Find where the given text appears and provide that cell's center as (x, y) coordinate. 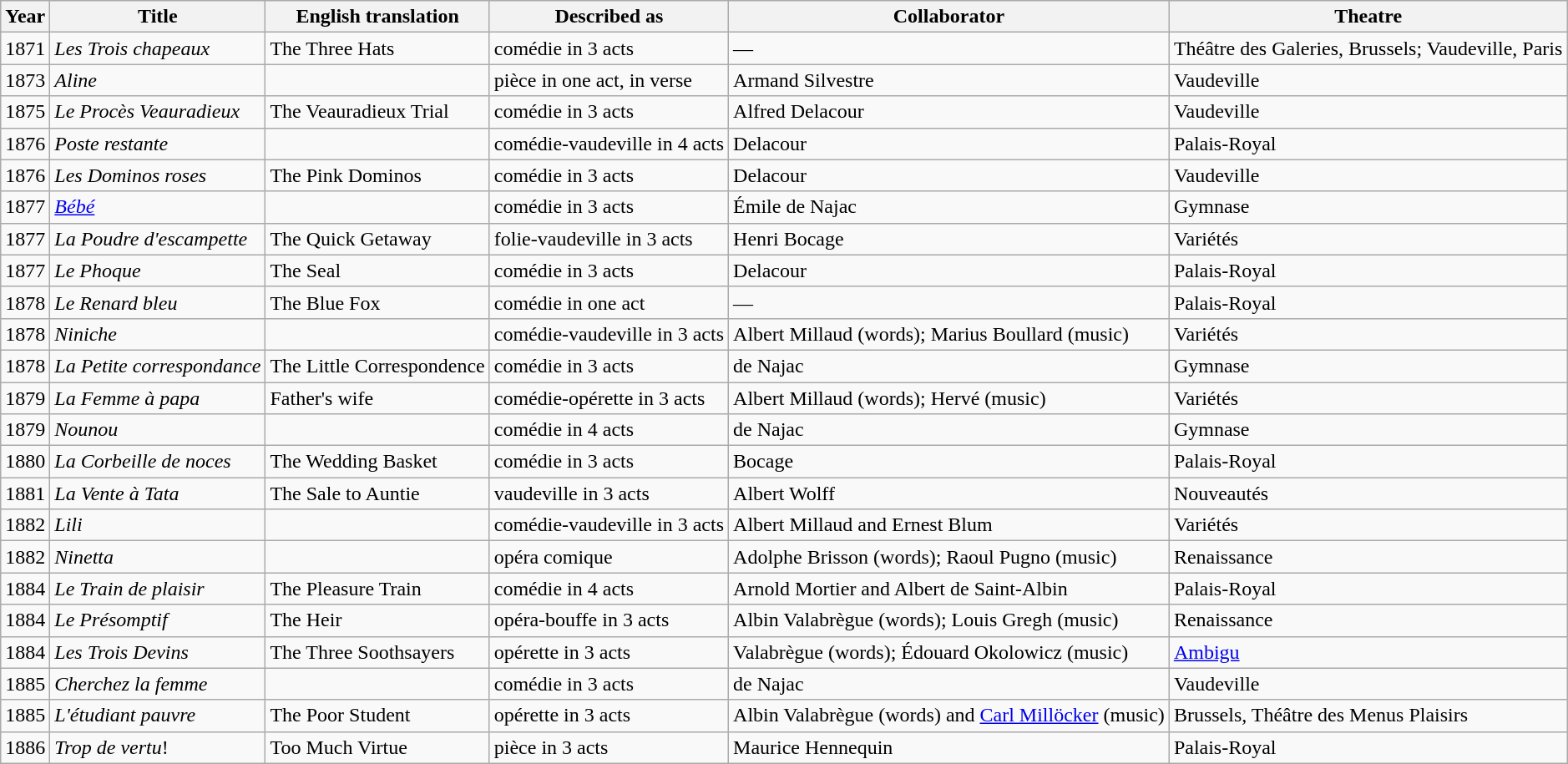
comédie-opérette in 3 acts (609, 398)
Maurice Hennequin (949, 747)
The Poor Student (377, 716)
Arnold Mortier and Albert de Saint-Albin (949, 589)
Henri Bocage (949, 239)
Adolphe Brisson (words); Raoul Pugno (music) (949, 557)
Bocage (949, 462)
1871 (25, 48)
Nounou (158, 430)
La Vente à Tata (158, 493)
La Petite correspondance (158, 366)
La Corbeille de noces (158, 462)
Le Procès Veauradieux (158, 112)
Armand Silvestre (949, 80)
Lili (158, 525)
Albert Millaud (words); Hervé (music) (949, 398)
The Quick Getaway (377, 239)
Albert Millaud (words); Marius Boullard (music) (949, 334)
Brussels, Théâtre des Menus Plaisirs (1368, 716)
Les Trois Devins (158, 652)
1875 (25, 112)
Collaborator (949, 17)
English translation (377, 17)
Valabrègue (words); Édouard Okolowicz (music) (949, 652)
Title (158, 17)
Albert Wolff (949, 493)
1881 (25, 493)
The Veauradieux Trial (377, 112)
pièce in one act, in verse (609, 80)
Albin Valabrègue (words) and Carl Millöcker (music) (949, 716)
1880 (25, 462)
Nouveautés (1368, 493)
The Sale to Auntie (377, 493)
Alfred Delacour (949, 112)
Niniche (158, 334)
opéra comique (609, 557)
Le Présomptif (158, 620)
opéra-bouffe in 3 acts (609, 620)
La Femme à papa (158, 398)
Described as (609, 17)
L'étudiant pauvre (158, 716)
Le Phoque (158, 271)
Théâtre des Galeries, Brussels; Vaudeville, Paris (1368, 48)
1886 (25, 747)
Ambigu (1368, 652)
The Pleasure Train (377, 589)
Les Trois chapeaux (158, 48)
The Three Soothsayers (377, 652)
Trop de vertu! (158, 747)
Bébé (158, 207)
Theatre (1368, 17)
Father's wife (377, 398)
Too Much Virtue (377, 747)
comédie-vaudeville in 4 acts (609, 144)
Le Train de plaisir (158, 589)
Le Renard bleu (158, 302)
Les Dominos roses (158, 175)
The Wedding Basket (377, 462)
Émile de Najac (949, 207)
The Three Hats (377, 48)
pièce in 3 acts (609, 747)
Year (25, 17)
The Blue Fox (377, 302)
folie-vaudeville in 3 acts (609, 239)
La Poudre d'escampette (158, 239)
Albert Millaud and Ernest Blum (949, 525)
The Pink Dominos (377, 175)
Albin Valabrègue (words); Louis Gregh (music) (949, 620)
comédie in one act (609, 302)
Cherchez la femme (158, 684)
The Little Correspondence (377, 366)
Aline (158, 80)
1873 (25, 80)
The Heir (377, 620)
Ninetta (158, 557)
vaudeville in 3 acts (609, 493)
Poste restante (158, 144)
The Seal (377, 271)
